Provide the [x, y] coordinate of the cell's center where the given text is located.  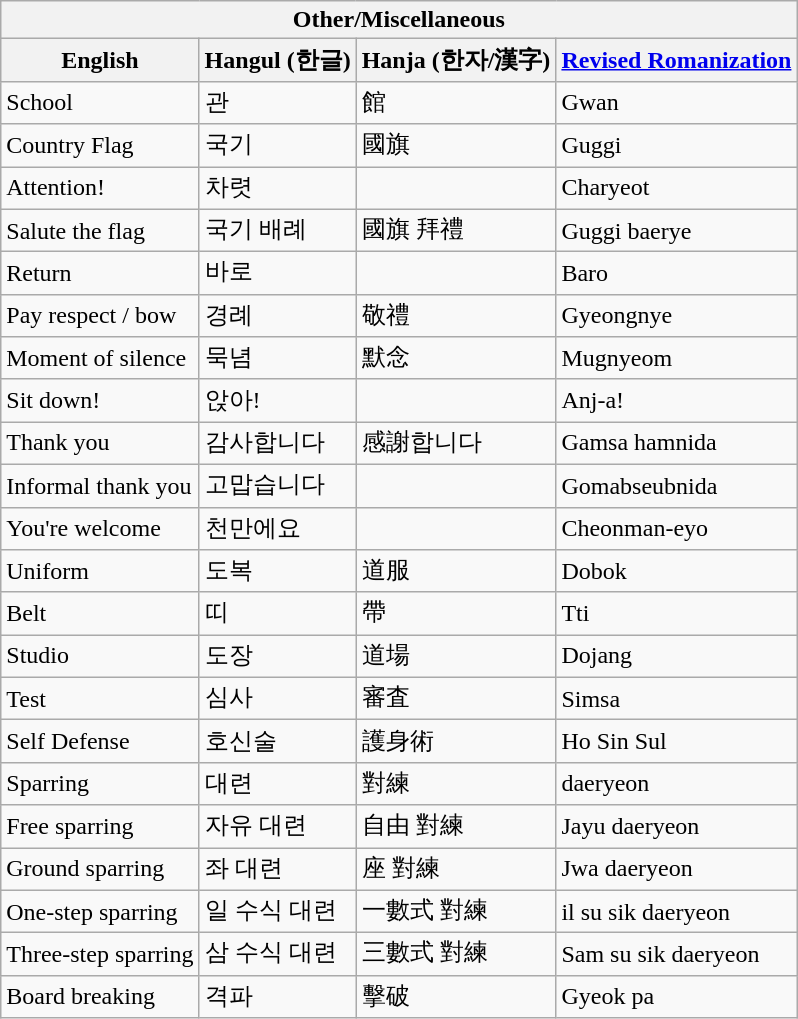
Gyeok pa [676, 996]
호신술 [278, 742]
護身術 [456, 742]
Sit down! [100, 400]
daeryeon [676, 784]
自由 對練 [456, 826]
Board breaking [100, 996]
대련 [278, 784]
도복 [278, 572]
Informal thank you [100, 486]
Tti [676, 614]
Free sparring [100, 826]
Guggi baerye [676, 230]
敬禮 [456, 316]
Salute the flag [100, 230]
Gwan [676, 102]
Sparring [100, 784]
道服 [456, 572]
Gamsa hamnida [676, 444]
Gomabseubnida [676, 486]
審査 [456, 698]
One-step sparring [100, 912]
감사합니다 [278, 444]
Uniform [100, 572]
Simsa [676, 698]
Revised Romanization [676, 60]
묵념 [278, 358]
경례 [278, 316]
Belt [100, 614]
School [100, 102]
國旗 拜禮 [456, 230]
천만에요 [278, 528]
You're welcome [100, 528]
Charyeot [676, 188]
Hangul (한글) [278, 60]
Baro [676, 274]
자유 대련 [278, 826]
Gyeongnye [676, 316]
館 [456, 102]
Country Flag [100, 146]
격파 [278, 996]
Other/Miscellaneous [399, 20]
一數式 對練 [456, 912]
Pay respect / bow [100, 316]
관 [278, 102]
English [100, 60]
고맙습니다 [278, 486]
三數式 對練 [456, 954]
帶 [456, 614]
Jwa daeryeon [676, 870]
Guggi [676, 146]
Moment of silence [100, 358]
Dobok [676, 572]
國旗 [456, 146]
Return [100, 274]
차렷 [278, 188]
Attention! [100, 188]
默念 [456, 358]
Hanja (한자/漢字) [456, 60]
앉아! [278, 400]
Thank you [100, 444]
道場 [456, 656]
座 對練 [456, 870]
국기 배례 [278, 230]
좌 대련 [278, 870]
띠 [278, 614]
對練 [456, 784]
Jayu daeryeon [676, 826]
Studio [100, 656]
Anj-a! [676, 400]
Sam su sik daeryeon [676, 954]
Dojang [676, 656]
感謝합니다 [456, 444]
바로 [278, 274]
Three-step sparring [100, 954]
도장 [278, 656]
Ground sparring [100, 870]
Mugnyeom [676, 358]
Self Defense [100, 742]
심사 [278, 698]
擊破 [456, 996]
Cheonman-eyo [676, 528]
Test [100, 698]
국기 [278, 146]
삼 수식 대련 [278, 954]
il su sik daeryeon [676, 912]
Ho Sin Sul [676, 742]
일 수식 대련 [278, 912]
